Scan for the cell matching the given text and deliver its (X, Y) coordinate at center. 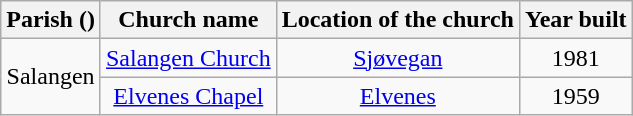
Elvenes Chapel (188, 96)
Salangen Church (188, 58)
1981 (576, 58)
Year built (576, 20)
Elvenes (398, 96)
Salangen (51, 77)
Sjøvegan (398, 58)
Church name (188, 20)
Parish () (51, 20)
Location of the church (398, 20)
1959 (576, 96)
